Capture the cell that displays the provided text and extract its (x, y) central coordinate. 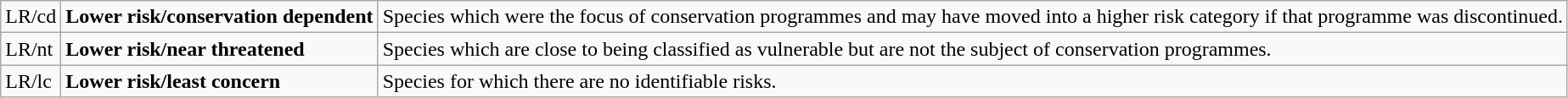
Species for which there are no identifiable risks. (973, 81)
LR/lc (31, 81)
LR/nt (31, 49)
Lower risk/near threatened (219, 49)
LR/cd (31, 17)
Lower risk/conservation dependent (219, 17)
Species which were the focus of conservation programmes and may have moved into a higher risk category if that programme was discontinued. (973, 17)
Lower risk/least concern (219, 81)
Species which are close to being classified as vulnerable but are not the subject of conservation programmes. (973, 49)
